For the text-containing cell, return its midpoint in (X, Y) coordinate format. 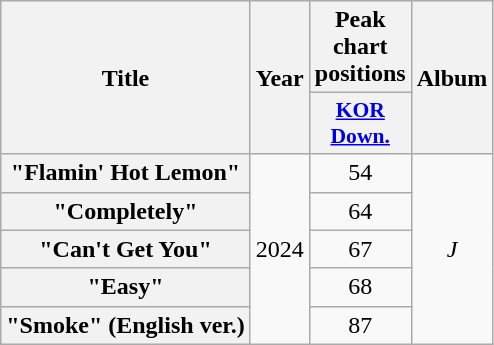
"Can't Get You" (126, 249)
Title (126, 78)
87 (360, 325)
"Flamin' Hot Lemon" (126, 173)
68 (360, 287)
"Completely" (126, 211)
54 (360, 173)
J (452, 249)
"Smoke" (English ver.) (126, 325)
Album (452, 78)
2024 (280, 249)
Peak chart positions (360, 47)
64 (360, 211)
Year (280, 78)
"Easy" (126, 287)
KORDown. (360, 124)
67 (360, 249)
